Output the (x, y) coordinate of the center of the cell containing the given text.  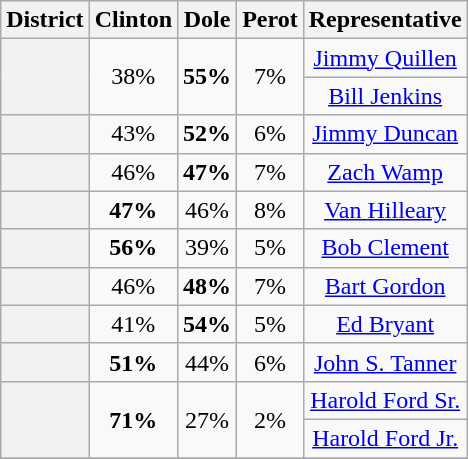
Jimmy Quillen (385, 58)
48% (208, 286)
41% (133, 324)
Clinton (133, 20)
Van Hilleary (385, 210)
Bart Gordon (385, 286)
District (45, 20)
John S. Tanner (385, 362)
Bill Jenkins (385, 96)
54% (208, 324)
Jimmy Duncan (385, 134)
38% (133, 77)
Perot (270, 20)
43% (133, 134)
2% (270, 419)
51% (133, 362)
71% (133, 419)
Dole (208, 20)
52% (208, 134)
Representative (385, 20)
Harold Ford Jr. (385, 438)
27% (208, 419)
8% (270, 210)
56% (133, 248)
55% (208, 77)
Zach Wamp (385, 172)
44% (208, 362)
39% (208, 248)
Ed Bryant (385, 324)
Harold Ford Sr. (385, 400)
Bob Clement (385, 248)
